Return (X, Y) of the center of cell containing provided text 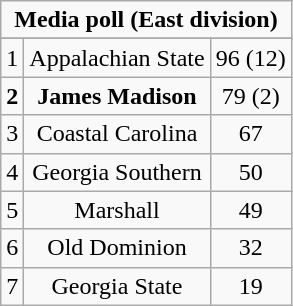
50 (250, 172)
1 (12, 58)
Georgia State (117, 286)
Coastal Carolina (117, 134)
19 (250, 286)
79 (2) (250, 96)
3 (12, 134)
32 (250, 248)
6 (12, 248)
49 (250, 210)
67 (250, 134)
5 (12, 210)
Marshall (117, 210)
James Madison (117, 96)
Appalachian State (117, 58)
Georgia Southern (117, 172)
7 (12, 286)
Old Dominion (117, 248)
2 (12, 96)
96 (12) (250, 58)
4 (12, 172)
Media poll (East division) (146, 20)
